Find where the given text appears and provide that cell's center as (X, Y) coordinate. 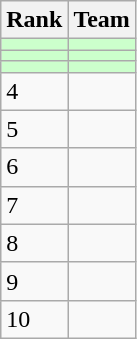
7 (34, 205)
Rank (34, 20)
5 (34, 129)
10 (34, 319)
9 (34, 281)
8 (34, 243)
4 (34, 91)
6 (34, 167)
Team (102, 20)
